Return [X, Y] of the center of cell containing provided text 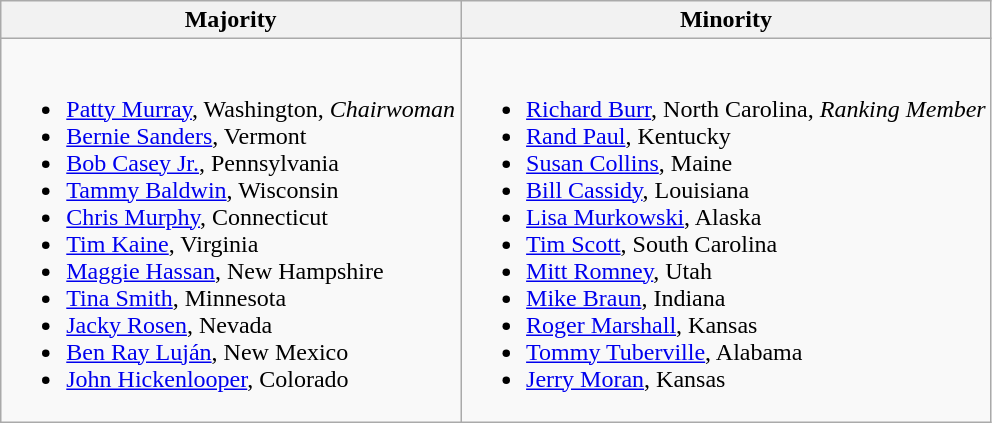
Minority [726, 20]
Majority [231, 20]
